Output the [x, y] coordinate of the center of the cell containing the given text.  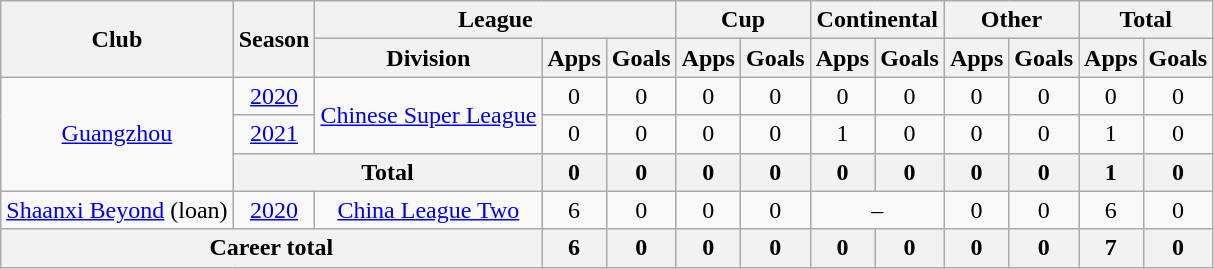
Career total [272, 248]
2021 [274, 134]
Cup [743, 20]
7 [1111, 248]
Continental [877, 20]
Season [274, 39]
Shaanxi Beyond (loan) [117, 210]
League [496, 20]
China League Two [428, 210]
Guangzhou [117, 134]
– [877, 210]
Chinese Super League [428, 115]
Division [428, 58]
Club [117, 39]
Other [1011, 20]
